Locate the cell with the specified text and output its (x, y) center coordinate. 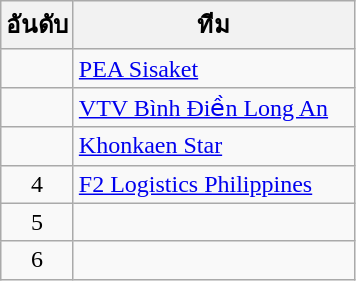
อันดับ (38, 26)
6 (38, 260)
VTV Bình Điền Long An (214, 107)
4 (38, 184)
5 (38, 222)
PEA Sisaket (214, 68)
F2 Logistics Philippines (214, 184)
ทีม (214, 26)
Khonkaen Star (214, 146)
